From the cell containing the given text, extract its center point as (x, y) coordinate. 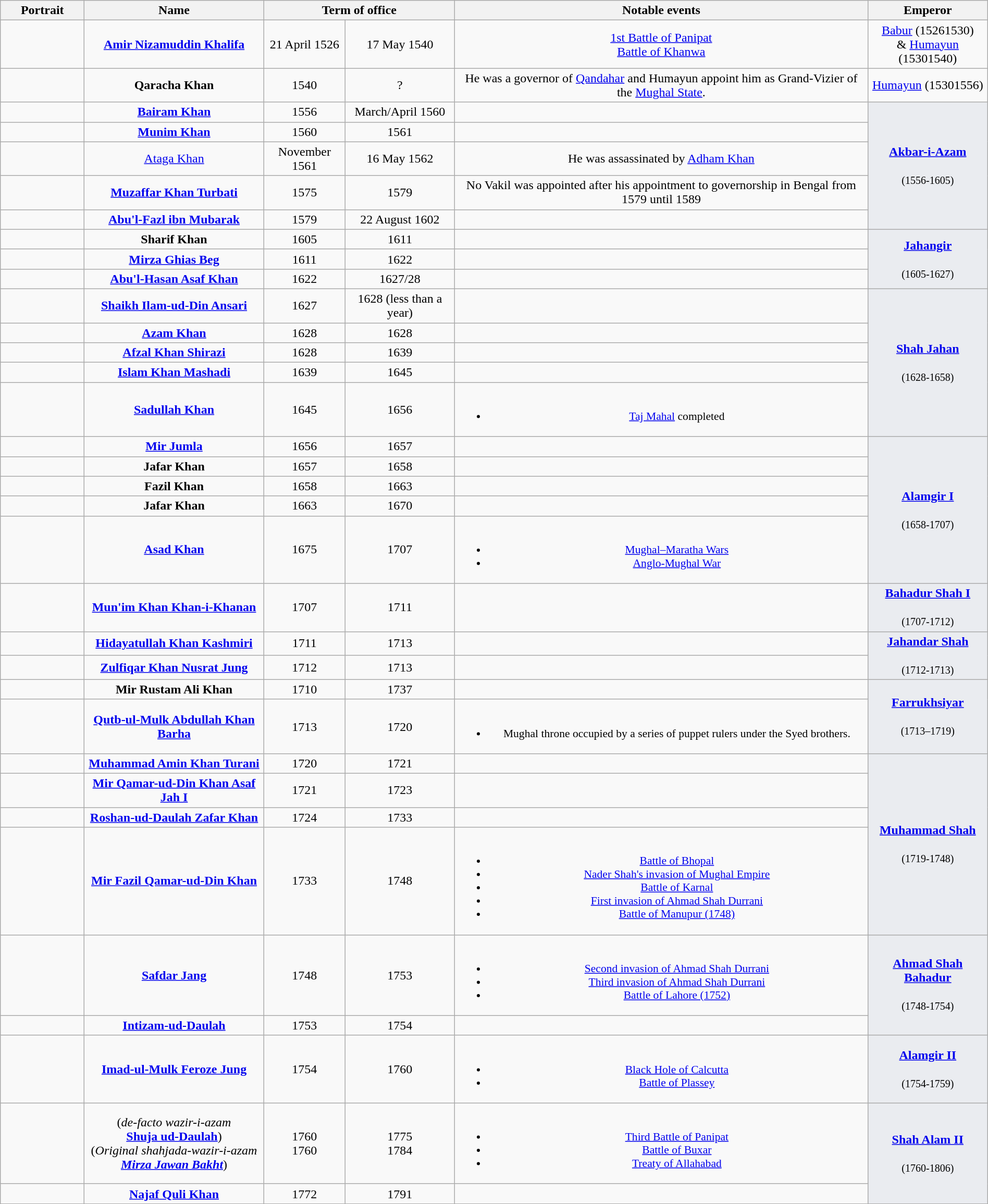
1724 (304, 817)
Bahadur Shah I(1707-1712) (928, 607)
1605 (304, 239)
Zulfiqar Khan Nusrat Jung (174, 667)
1627 (304, 305)
Sharif Khan (174, 239)
Mir Jumla (174, 446)
Taj Mahal completed (661, 409)
Amir Nizamuddin Khalifa (174, 44)
Islam Khan Mashadi (174, 373)
Third Battle of PanipatBattle of BuxarTreaty of Allahabad (661, 1143)
Mughal–Maratha WarsAnglo-Mughal War (661, 550)
Jahangir(1605-1627) (928, 259)
No Vakil was appointed after his appointment to governorship in Bengal from 1579 until 1589 (661, 193)
He was assassinated by Adham Khan (661, 158)
He was a governor of Qandahar and Humayun appoint him as Grand-Vizier of the Mughal State. (661, 85)
November 1561 (304, 158)
Mughal throne occupied by a series of puppet rulers under the Syed brothers. (661, 726)
Najaf Quli Khan (174, 1194)
Farrukhsiyar(1713–1719) (928, 716)
1760 (400, 1069)
Imad-ul-Mulk Feroze Jung (174, 1069)
Qaracha Khan (174, 85)
1561 (400, 132)
Name (174, 10)
1772 (304, 1194)
Ataga Khan (174, 158)
Mirza Ghias Beg (174, 259)
1st Battle of PanipatBattle of Khanwa (661, 44)
Akbar-i-Azam(1556-1605) (928, 166)
Azam Khan (174, 333)
1556 (304, 112)
Mir Rustam Ali Khan (174, 689)
Hidayatullah Khan Kashmiri (174, 643)
Babur (15261530)& Humayun (15301540) (928, 44)
21 April 1526 (304, 44)
Afzal Khan Shirazi (174, 353)
1712 (304, 667)
Mun'im Khan Khan-i-Khanan (174, 607)
Ahmad Shah Bahadur(1748-1754) (928, 985)
Qutb-ul-Mulk Abdullah Khan Barha (174, 726)
Munim Khan (174, 132)
Shah Jahan(1628-1658) (928, 363)
1723 (400, 791)
Fazil Khan (174, 486)
Second invasion of Ahmad Shah DurraniThird invasion of Ahmad Shah DurraniBattle of Lahore (1752) (661, 975)
1791 (400, 1194)
Muhammad Amin Khan Turani (174, 764)
17601760 (304, 1143)
Alamgir I(1658-1707) (928, 510)
Mir Fazil Qamar-ud-Din Khan (174, 881)
Safdar Jang (174, 975)
1710 (304, 689)
17 May 1540 (400, 44)
Notable events (661, 10)
1628 (less than a year) (400, 305)
Humayun (15301556) (928, 85)
Black Hole of CalcuttaBattle of Plassey (661, 1069)
22 August 1602 (400, 219)
1575 (304, 193)
1670 (400, 506)
Mir Qamar-ud-Din Khan Asaf Jah I (174, 791)
Portrait (43, 10)
Abu'l-Fazl ibn Mubarak (174, 219)
1560 (304, 132)
1540 (304, 85)
1675 (304, 550)
Emperor (928, 10)
16 May 1562 (400, 158)
1627/28 (400, 279)
Battle of BhopalNader Shah's invasion of Mughal EmpireBattle of KarnalFirst invasion of Ahmad Shah DurraniBattle of Manupur (1748) (661, 881)
Sadullah Khan (174, 409)
? (400, 85)
Intizam-ud-Daulah (174, 1025)
Asad Khan (174, 550)
Shah Alam II(1760-1806) (928, 1153)
Roshan-ud-Daulah Zafar Khan (174, 817)
Bairam Khan (174, 112)
Muzaffar Khan Turbati (174, 193)
March/April 1560 (400, 112)
1737 (400, 689)
17751784 (400, 1143)
Jahandar Shah(1712-1713) (928, 655)
Shaikh Ilam-ud-Din Ansari (174, 305)
Abu'l-Hasan Asaf Khan (174, 279)
(de-facto wazir-i-azamShuja ud-Daulah)(Original shahjada-wazir-i-azamMirza Jawan Bakht) (174, 1143)
Alamgir II(1754-1759) (928, 1069)
Term of office (359, 10)
Muhammad Shah(1719-1748) (928, 844)
